Find where the given text appears and provide that cell's center as [x, y] coordinate. 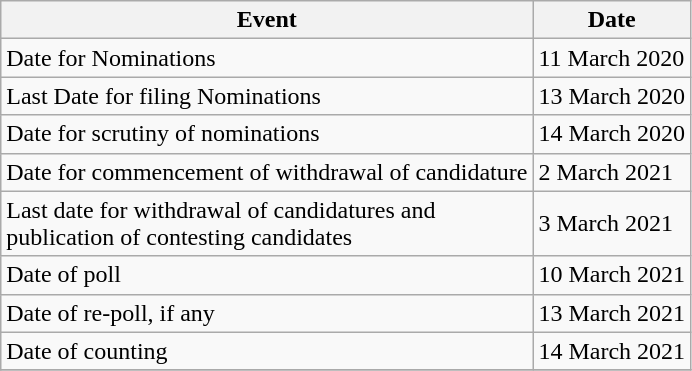
Event [267, 20]
13 March 2021 [612, 313]
Date for scrutiny of nominations [267, 134]
14 March 2021 [612, 351]
Last Date for filing Nominations [267, 96]
Date [612, 20]
14 March 2020 [612, 134]
11 March 2020 [612, 58]
Last date for withdrawal of candidatures andpublication of contesting candidates [267, 224]
Date of counting [267, 351]
13 March 2020 [612, 96]
3 March 2021 [612, 224]
10 March 2021 [612, 275]
Date of poll [267, 275]
2 March 2021 [612, 172]
Date for commencement of withdrawal of candidature [267, 172]
Date of re-poll, if any [267, 313]
Date for Nominations [267, 58]
